Return the (x, y) coordinate for the center point of the cell that contains the specified text.  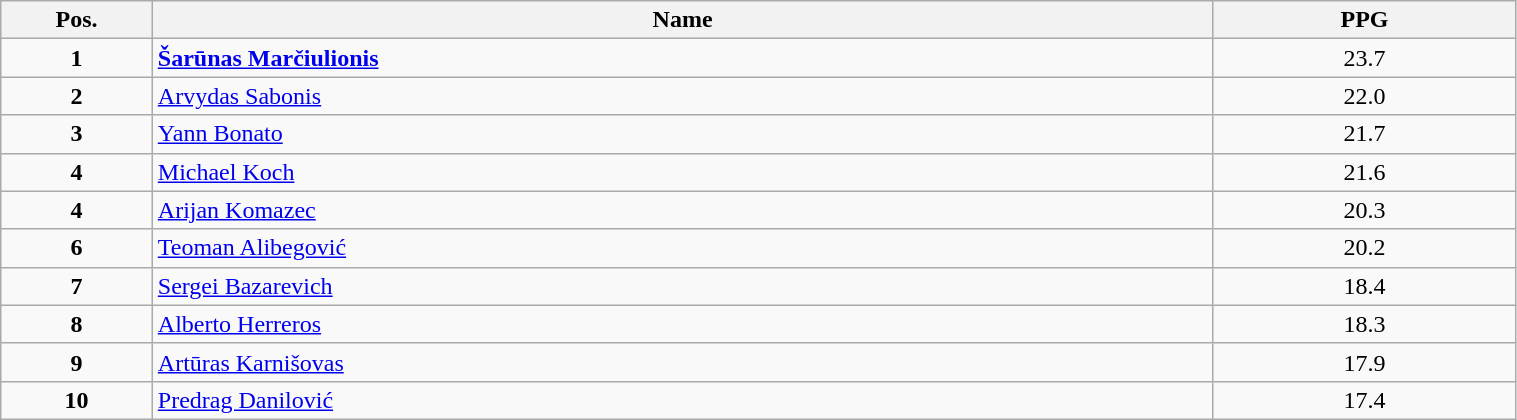
20.3 (1364, 210)
1 (77, 58)
3 (77, 134)
9 (77, 362)
Arvydas Sabonis (682, 96)
10 (77, 400)
Arijan Komazec (682, 210)
Yann Bonato (682, 134)
17.9 (1364, 362)
Sergei Bazarevich (682, 286)
Predrag Danilović (682, 400)
21.6 (1364, 172)
22.0 (1364, 96)
Name (682, 20)
Artūras Karnišovas (682, 362)
7 (77, 286)
17.4 (1364, 400)
Michael Koch (682, 172)
20.2 (1364, 248)
18.4 (1364, 286)
18.3 (1364, 324)
PPG (1364, 20)
23.7 (1364, 58)
Teoman Alibegović (682, 248)
2 (77, 96)
Šarūnas Marčiulionis (682, 58)
Pos. (77, 20)
Alberto Herreros (682, 324)
8 (77, 324)
6 (77, 248)
21.7 (1364, 134)
